Pinpoint the cell where the given text exists, returning its [X, Y] midpoint coordinate. 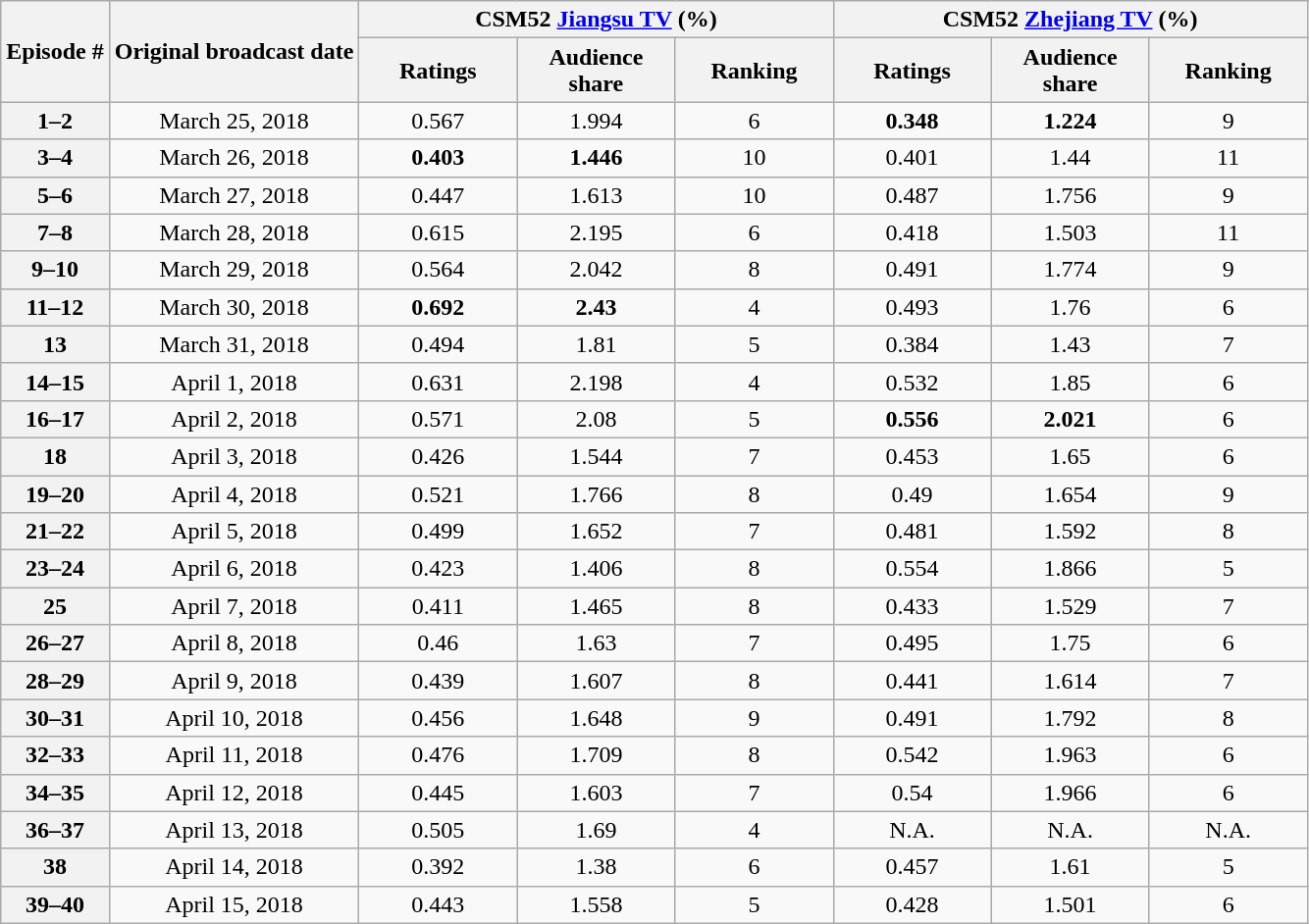
1.613 [597, 195]
CSM52 Jiangsu TV (%) [597, 20]
0.447 [438, 195]
0.428 [913, 904]
March 28, 2018 [234, 232]
0.521 [438, 493]
1.76 [1070, 307]
0.46 [438, 643]
1.607 [597, 681]
0.456 [438, 718]
0.505 [438, 830]
1.994 [597, 121]
March 31, 2018 [234, 344]
1.963 [1070, 755]
2.021 [1070, 419]
April 11, 2018 [234, 755]
1.406 [597, 569]
0.481 [913, 532]
April 5, 2018 [234, 532]
0.631 [438, 382]
0.554 [913, 569]
2.08 [597, 419]
0.439 [438, 681]
1.654 [1070, 493]
0.423 [438, 569]
0.493 [913, 307]
0.571 [438, 419]
0.54 [913, 793]
April 9, 2018 [234, 681]
0.445 [438, 793]
13 [55, 344]
1.38 [597, 867]
1.63 [597, 643]
0.443 [438, 904]
30–31 [55, 718]
0.487 [913, 195]
1.81 [597, 344]
38 [55, 867]
1.43 [1070, 344]
3–4 [55, 158]
March 29, 2018 [234, 270]
21–22 [55, 532]
2.195 [597, 232]
14–15 [55, 382]
1.503 [1070, 232]
0.532 [913, 382]
26–27 [55, 643]
April 12, 2018 [234, 793]
1.69 [597, 830]
1.774 [1070, 270]
0.542 [913, 755]
5–6 [55, 195]
1.652 [597, 532]
April 2, 2018 [234, 419]
1.544 [597, 456]
1.501 [1070, 904]
Episode # [55, 51]
0.567 [438, 121]
0.495 [913, 643]
April 4, 2018 [234, 493]
0.403 [438, 158]
0.457 [913, 867]
1.603 [597, 793]
1.465 [597, 606]
0.433 [913, 606]
0.401 [913, 158]
2.43 [597, 307]
April 15, 2018 [234, 904]
0.564 [438, 270]
March 25, 2018 [234, 121]
25 [55, 606]
1.529 [1070, 606]
March 30, 2018 [234, 307]
0.392 [438, 867]
32–33 [55, 755]
0.453 [913, 456]
0.49 [913, 493]
18 [55, 456]
1.756 [1070, 195]
36–37 [55, 830]
April 10, 2018 [234, 718]
March 27, 2018 [234, 195]
1.766 [597, 493]
April 3, 2018 [234, 456]
1.592 [1070, 532]
April 14, 2018 [234, 867]
1–2 [55, 121]
April 8, 2018 [234, 643]
2.198 [597, 382]
1.75 [1070, 643]
7–8 [55, 232]
11–12 [55, 307]
9–10 [55, 270]
0.476 [438, 755]
0.615 [438, 232]
1.224 [1070, 121]
Original broadcast date [234, 51]
1.614 [1070, 681]
March 26, 2018 [234, 158]
1.61 [1070, 867]
0.426 [438, 456]
1.866 [1070, 569]
April 6, 2018 [234, 569]
April 1, 2018 [234, 382]
1.558 [597, 904]
1.792 [1070, 718]
0.384 [913, 344]
1.44 [1070, 158]
2.042 [597, 270]
1.648 [597, 718]
16–17 [55, 419]
1.446 [597, 158]
19–20 [55, 493]
0.411 [438, 606]
0.494 [438, 344]
23–24 [55, 569]
1.85 [1070, 382]
April 13, 2018 [234, 830]
April 7, 2018 [234, 606]
1.966 [1070, 793]
0.692 [438, 307]
28–29 [55, 681]
CSM52 Zhejiang TV (%) [1070, 20]
1.65 [1070, 456]
39–40 [55, 904]
0.441 [913, 681]
1.709 [597, 755]
0.348 [913, 121]
0.499 [438, 532]
0.556 [913, 419]
0.418 [913, 232]
34–35 [55, 793]
